Return the (X, Y) coordinate for the center point of the cell that contains the specified text.  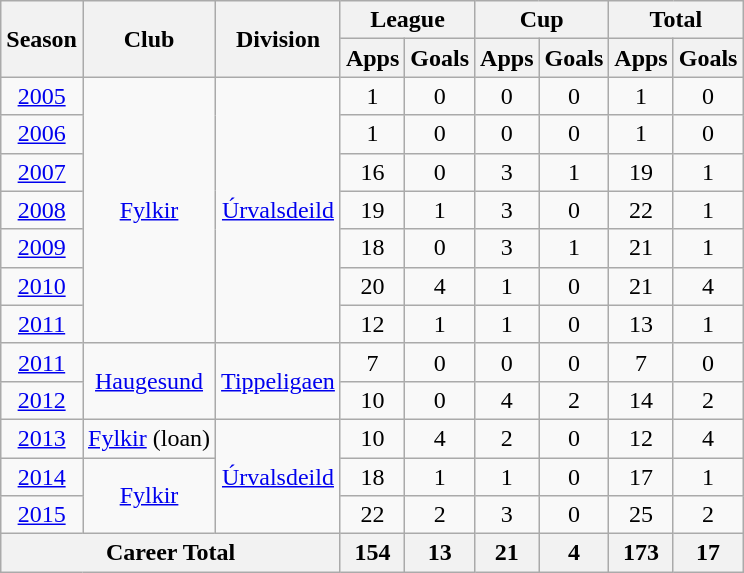
25 (641, 515)
Division (278, 39)
2013 (42, 438)
2006 (42, 134)
2014 (42, 477)
173 (641, 553)
Career Total (171, 553)
Fylkir (loan) (148, 438)
2009 (42, 248)
2015 (42, 515)
20 (372, 286)
154 (372, 553)
Haugesund (148, 381)
Club (148, 39)
16 (372, 172)
2005 (42, 96)
Tippeligaen (278, 381)
14 (641, 400)
2007 (42, 172)
2010 (42, 286)
Total (676, 20)
2012 (42, 400)
League (407, 20)
Cup (542, 20)
Season (42, 39)
2008 (42, 210)
